From the cell containing the given text, extract its center point as [X, Y] coordinate. 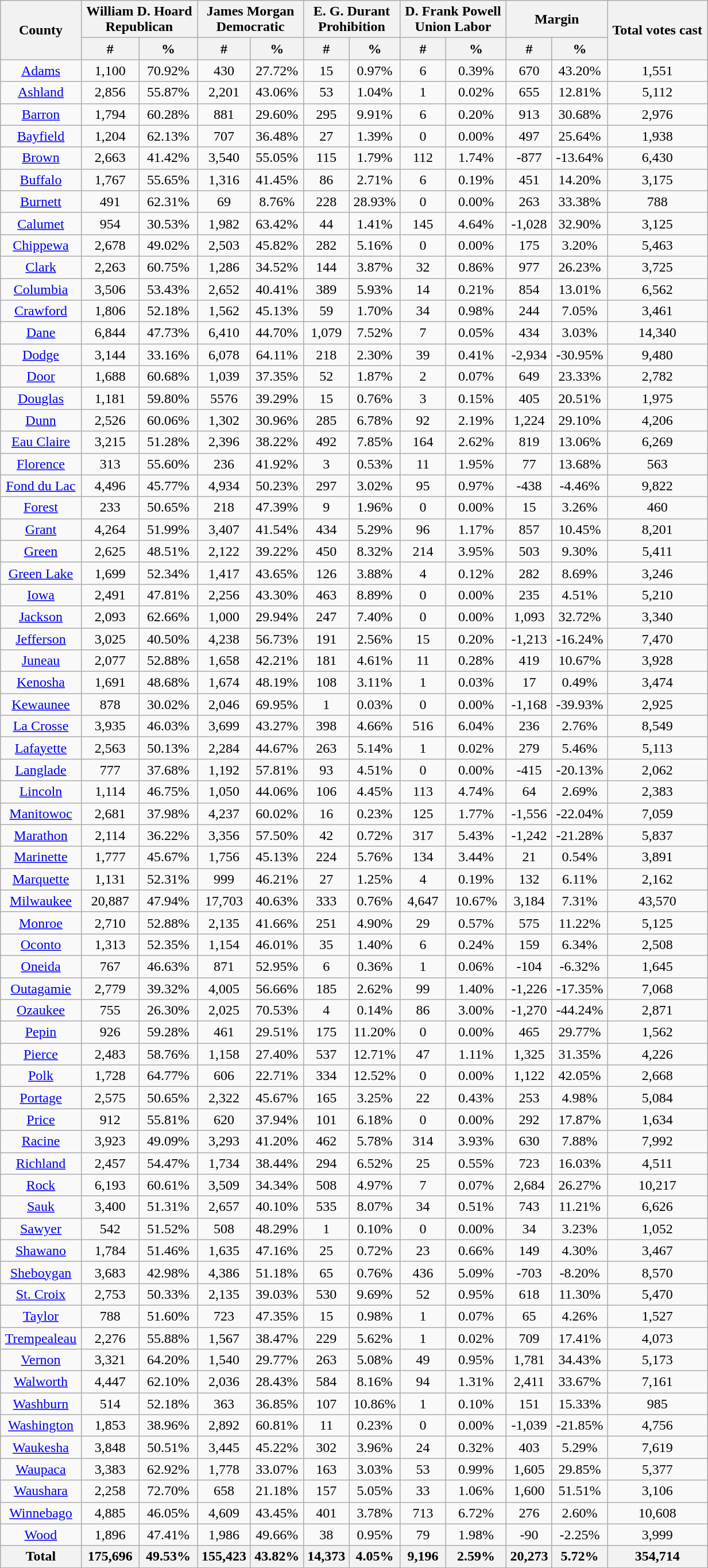
537 [326, 1054]
Dodge [41, 355]
3.00% [477, 1011]
125 [423, 814]
Winnebago [41, 1513]
55.60% [168, 464]
40.50% [168, 639]
E. G. DurantProhibition [351, 20]
1.04% [374, 92]
Vernon [41, 1360]
Racine [41, 1141]
30.96% [277, 420]
5,113 [657, 748]
3,928 [657, 661]
5.09% [477, 1272]
713 [423, 1513]
465 [529, 1032]
1,181 [110, 398]
Ashland [41, 92]
2,681 [110, 814]
1,699 [110, 573]
45.22% [277, 1447]
Buffalo [41, 180]
14 [423, 289]
2,025 [224, 1011]
50.51% [168, 1447]
-39.93% [579, 704]
3,125 [657, 223]
42.98% [168, 1272]
43.27% [277, 726]
Manitowoc [41, 814]
9,196 [423, 1557]
0.05% [477, 333]
649 [529, 377]
2,678 [110, 245]
32.72% [579, 617]
Dunn [41, 420]
214 [423, 551]
40.63% [277, 901]
8.76% [277, 202]
Walworth [41, 1382]
23.33% [579, 377]
2,383 [657, 792]
60.81% [277, 1426]
2.19% [477, 420]
60.61% [168, 1185]
Waushara [41, 1491]
8.89% [374, 595]
28.93% [374, 202]
Washington [41, 1426]
1,100 [110, 71]
2,779 [110, 988]
92 [423, 420]
999 [224, 879]
3,321 [110, 1360]
2,684 [529, 1185]
51.28% [168, 442]
1.74% [477, 158]
28.43% [277, 1382]
2,892 [224, 1426]
17.41% [579, 1338]
Langlade [41, 770]
3,293 [224, 1141]
3,340 [657, 617]
436 [423, 1272]
12.71% [374, 1054]
630 [529, 1141]
398 [326, 726]
7.52% [374, 333]
James MorganDemocratic [250, 20]
Calumet [41, 223]
42.21% [277, 661]
46.63% [168, 966]
-1,039 [529, 1426]
4.66% [374, 726]
333 [326, 901]
2,162 [657, 879]
77 [529, 464]
1,417 [224, 573]
41.54% [277, 529]
1,302 [224, 420]
228 [326, 202]
Sheboygan [41, 1272]
1,806 [110, 311]
Bayfield [41, 136]
2,753 [110, 1294]
47 [423, 1054]
43.06% [277, 92]
55.05% [277, 158]
95 [423, 486]
2,062 [657, 770]
542 [110, 1229]
6,844 [110, 333]
3,474 [657, 683]
0.99% [477, 1469]
4.74% [477, 792]
4.98% [579, 1098]
60.02% [277, 814]
251 [326, 923]
12.52% [374, 1076]
1,316 [224, 180]
La Crosse [41, 726]
2,668 [657, 1076]
53.43% [168, 289]
60.28% [168, 114]
69 [224, 202]
145 [423, 223]
4,264 [110, 529]
Portage [41, 1098]
County [41, 30]
503 [529, 551]
2,411 [529, 1382]
2 [423, 377]
1,093 [529, 617]
151 [529, 1404]
4,447 [110, 1382]
5576 [224, 398]
2,503 [224, 245]
4,226 [657, 1054]
181 [326, 661]
Crawford [41, 311]
50.13% [168, 748]
Jefferson [41, 639]
1,600 [529, 1491]
62.10% [168, 1382]
5,837 [657, 835]
42 [326, 835]
0.36% [374, 966]
Lafayette [41, 748]
1,192 [224, 770]
2,457 [110, 1163]
Margin [556, 20]
96 [423, 529]
69.95% [277, 704]
276 [529, 1513]
64.11% [277, 355]
36.48% [277, 136]
49.66% [277, 1535]
229 [326, 1338]
6,269 [657, 442]
3.02% [374, 486]
2.71% [374, 180]
16.03% [579, 1163]
159 [529, 944]
5,112 [657, 92]
2,710 [110, 923]
Oneida [41, 966]
20,887 [110, 901]
1,982 [224, 223]
11.22% [579, 923]
0.06% [477, 966]
Marinette [41, 857]
36.85% [277, 1404]
Sawyer [41, 1229]
1,325 [529, 1054]
47.41% [168, 1535]
4.64% [477, 223]
Kewaunee [41, 704]
48.68% [168, 683]
0.39% [477, 71]
8.16% [374, 1382]
33.67% [579, 1382]
Grant [41, 529]
3,383 [110, 1469]
3,467 [657, 1250]
34.43% [579, 1360]
Outagamie [41, 988]
5.62% [374, 1338]
297 [326, 486]
62.31% [168, 202]
294 [326, 1163]
2,856 [110, 92]
-16.24% [579, 639]
7,470 [657, 639]
Marathon [41, 835]
Eau Claire [41, 442]
10.86% [374, 1404]
17,703 [224, 901]
31.35% [579, 1054]
5.93% [374, 289]
4.90% [374, 923]
-1,028 [529, 223]
Green [41, 551]
8.69% [579, 573]
1.17% [477, 529]
93 [326, 770]
59 [326, 311]
1,039 [224, 377]
Dane [41, 333]
1,794 [110, 114]
47.81% [168, 595]
1.11% [477, 1054]
419 [529, 661]
497 [529, 136]
St. Croix [41, 1294]
1,050 [224, 792]
2,036 [224, 1382]
658 [224, 1491]
709 [529, 1338]
72.70% [168, 1491]
134 [423, 857]
2,046 [224, 704]
45.77% [168, 486]
618 [529, 1294]
3,025 [110, 639]
-2.25% [579, 1535]
0.24% [477, 944]
46.03% [168, 726]
William D. HoardRepublican [139, 20]
1.31% [477, 1382]
164 [423, 442]
11.21% [579, 1207]
389 [326, 289]
977 [529, 267]
38.44% [277, 1163]
-13.64% [579, 158]
3,106 [657, 1491]
29.60% [277, 114]
30.53% [168, 223]
881 [224, 114]
514 [110, 1404]
1.96% [374, 508]
44.70% [277, 333]
492 [326, 442]
149 [529, 1250]
Richland [41, 1163]
4,647 [423, 901]
5.72% [579, 1557]
60.06% [168, 420]
5,470 [657, 1294]
22.71% [277, 1076]
1,728 [110, 1076]
2,563 [110, 748]
5.46% [579, 748]
0.14% [374, 1011]
7,619 [657, 1447]
29 [423, 923]
43.45% [277, 1513]
913 [529, 114]
52.95% [277, 966]
39.32% [168, 988]
5.08% [374, 1360]
17 [529, 683]
47.39% [277, 508]
Total votes cast [657, 30]
767 [110, 966]
5.78% [374, 1141]
44.67% [277, 748]
144 [326, 267]
3,356 [224, 835]
3,725 [657, 267]
49.09% [168, 1141]
49.53% [168, 1557]
-6.32% [579, 966]
51.51% [579, 1491]
1.87% [374, 377]
7.05% [579, 311]
175,696 [110, 1557]
1.95% [477, 464]
4,073 [657, 1338]
1,688 [110, 377]
3.93% [477, 1141]
0.15% [477, 398]
165 [326, 1098]
2,652 [224, 289]
8,570 [657, 1272]
3,407 [224, 529]
46.01% [277, 944]
44 [326, 223]
4.45% [374, 792]
3,461 [657, 311]
51.18% [277, 1272]
1,658 [224, 661]
5.05% [374, 1491]
Marquette [41, 879]
4,237 [224, 814]
13.06% [579, 442]
1,605 [529, 1469]
49 [423, 1360]
3.26% [579, 508]
55.87% [168, 92]
2,322 [224, 1098]
Brown [41, 158]
3,923 [110, 1141]
50.33% [168, 1294]
Lincoln [41, 792]
819 [529, 442]
-415 [529, 770]
6,078 [224, 355]
-2,934 [529, 355]
26.23% [579, 267]
461 [224, 1032]
3.44% [477, 857]
20,273 [529, 1557]
1.98% [477, 1535]
41.20% [277, 1141]
108 [326, 683]
4,206 [657, 420]
Waupaca [41, 1469]
115 [326, 158]
575 [529, 923]
14,340 [657, 333]
113 [423, 792]
27.40% [277, 1054]
64 [529, 792]
363 [224, 1404]
107 [326, 1404]
7.31% [579, 901]
0.54% [579, 857]
Rock [41, 1185]
70.53% [277, 1011]
-104 [529, 966]
57.81% [277, 770]
6,626 [657, 1207]
401 [326, 1513]
157 [326, 1491]
313 [110, 464]
516 [423, 726]
47.16% [277, 1250]
2.56% [374, 639]
30.02% [168, 704]
405 [529, 398]
54.47% [168, 1163]
3,175 [657, 180]
38.47% [277, 1338]
1,224 [529, 420]
7,059 [657, 814]
15.33% [579, 1404]
13.68% [579, 464]
1,154 [224, 944]
244 [529, 311]
-21.28% [579, 835]
5,084 [657, 1098]
40.41% [277, 289]
59.28% [168, 1032]
491 [110, 202]
317 [423, 835]
Douglas [41, 398]
655 [529, 92]
235 [529, 595]
38.96% [168, 1426]
450 [326, 551]
56.66% [277, 988]
-877 [529, 158]
6.34% [579, 944]
51.31% [168, 1207]
41.42% [168, 158]
101 [326, 1120]
3.78% [374, 1513]
33.16% [168, 355]
163 [326, 1469]
606 [224, 1076]
0.21% [477, 289]
94 [423, 1382]
1,767 [110, 180]
2.76% [579, 726]
-1,242 [529, 835]
5.16% [374, 245]
620 [224, 1120]
743 [529, 1207]
47.73% [168, 333]
354,714 [657, 1557]
2,925 [657, 704]
295 [326, 114]
3,891 [657, 857]
Burnett [41, 202]
2,657 [224, 1207]
59.80% [168, 398]
1,645 [657, 966]
4.05% [374, 1557]
9,480 [657, 355]
-90 [529, 1535]
5.76% [374, 857]
55.88% [168, 1338]
6.11% [579, 879]
1.39% [374, 136]
6.04% [477, 726]
6.18% [374, 1120]
5,210 [657, 595]
871 [224, 966]
3,445 [224, 1447]
463 [326, 595]
3.11% [374, 683]
43.20% [579, 71]
62.92% [168, 1469]
8.32% [374, 551]
3.25% [374, 1098]
6.52% [374, 1163]
39.29% [277, 398]
46.05% [168, 1513]
32 [423, 267]
3.96% [374, 1447]
430 [224, 71]
Monroe [41, 923]
60.68% [168, 377]
-8.20% [579, 1272]
857 [529, 529]
1,114 [110, 792]
13.01% [579, 289]
2,526 [110, 420]
1,634 [657, 1120]
878 [110, 704]
42.05% [579, 1076]
29.10% [579, 420]
62.66% [168, 617]
D. Frank PowellUnion Labor [452, 20]
1,131 [110, 879]
10,608 [657, 1513]
Wood [41, 1535]
Adams [41, 71]
1,778 [224, 1469]
36.22% [168, 835]
79 [423, 1535]
1,896 [110, 1535]
51.46% [168, 1250]
3.88% [374, 573]
535 [326, 1207]
57.50% [277, 835]
50.23% [277, 486]
34.34% [277, 1185]
530 [326, 1294]
670 [529, 71]
0.32% [477, 1447]
-17.35% [579, 988]
4.26% [579, 1316]
64.77% [168, 1076]
191 [326, 639]
2,483 [110, 1054]
58.76% [168, 1054]
23 [423, 1250]
14,373 [326, 1557]
4.61% [374, 661]
3,540 [224, 158]
48.19% [277, 683]
44.06% [277, 792]
2,782 [657, 377]
5,125 [657, 923]
49.02% [168, 245]
Trempealeau [41, 1338]
4,934 [224, 486]
52.34% [168, 573]
0.55% [477, 1163]
Door [41, 377]
5,411 [657, 551]
47.35% [277, 1316]
1,784 [110, 1250]
37.98% [168, 814]
Total [41, 1557]
Barron [41, 114]
2,976 [657, 114]
1,938 [657, 136]
Florence [41, 464]
21 [529, 857]
563 [657, 464]
56.73% [277, 639]
2,077 [110, 661]
45.82% [277, 245]
285 [326, 420]
43.65% [277, 573]
2.69% [579, 792]
0.41% [477, 355]
38 [326, 1535]
11.20% [374, 1032]
8.07% [374, 1207]
3,506 [110, 289]
292 [529, 1120]
106 [326, 792]
0.57% [477, 923]
41.92% [277, 464]
43,570 [657, 901]
4,756 [657, 1426]
1,975 [657, 398]
1,781 [529, 1360]
7.40% [374, 617]
Jackson [41, 617]
-1,226 [529, 988]
Columbia [41, 289]
5,173 [657, 1360]
25.64% [579, 136]
-1,213 [529, 639]
10.45% [579, 529]
1,986 [224, 1535]
7,992 [657, 1141]
4,005 [224, 988]
51.99% [168, 529]
6.78% [374, 420]
6,193 [110, 1185]
Waukesha [41, 1447]
0.12% [477, 573]
22 [423, 1098]
126 [326, 573]
132 [529, 879]
37.68% [168, 770]
4,496 [110, 486]
33.07% [277, 1469]
52.31% [168, 879]
14.20% [579, 180]
314 [423, 1141]
1,540 [224, 1360]
26.27% [579, 1185]
4,238 [224, 639]
2.59% [477, 1557]
Taylor [41, 1316]
1,079 [326, 333]
46.75% [168, 792]
6,562 [657, 289]
Juneau [41, 661]
5.14% [374, 748]
451 [529, 180]
-20.13% [579, 770]
39.03% [277, 1294]
46.21% [277, 879]
70.92% [168, 71]
2.60% [579, 1513]
755 [110, 1011]
-1,556 [529, 814]
21.18% [277, 1491]
854 [529, 289]
60.75% [168, 267]
9 [326, 508]
707 [224, 136]
2,263 [110, 267]
1,551 [657, 71]
52.35% [168, 944]
7.88% [579, 1141]
1.41% [374, 223]
2,284 [224, 748]
3,848 [110, 1447]
985 [657, 1404]
Pierce [41, 1054]
3,215 [110, 442]
7.85% [374, 442]
0.51% [477, 1207]
912 [110, 1120]
-30.95% [579, 355]
3.95% [477, 551]
6,430 [657, 158]
1,000 [224, 617]
35 [326, 944]
279 [529, 748]
1.25% [374, 879]
2,396 [224, 442]
27.72% [277, 71]
2,122 [224, 551]
777 [110, 770]
51.60% [168, 1316]
29.94% [277, 617]
9,822 [657, 486]
Shawano [41, 1250]
33 [423, 1491]
Green Lake [41, 573]
5.43% [477, 835]
39.22% [277, 551]
2,258 [110, 1491]
-21.85% [579, 1426]
1.79% [374, 158]
Price [41, 1120]
0.43% [477, 1098]
41.66% [277, 923]
Oconto [41, 944]
51.52% [168, 1229]
185 [326, 988]
Kenosha [41, 683]
1,286 [224, 267]
64.20% [168, 1360]
5,377 [657, 1469]
4.97% [374, 1185]
55.65% [168, 180]
460 [657, 508]
Milwaukee [41, 901]
-703 [529, 1272]
3,509 [224, 1185]
32.90% [579, 223]
4,885 [110, 1513]
302 [326, 1447]
30.68% [579, 114]
3,246 [657, 573]
47.94% [168, 901]
Clark [41, 267]
1.70% [374, 311]
926 [110, 1032]
Washburn [41, 1404]
-4.46% [579, 486]
462 [326, 1141]
26.30% [168, 1011]
334 [326, 1076]
2,093 [110, 617]
24 [423, 1447]
1.06% [477, 1491]
2,871 [657, 1011]
17.87% [579, 1120]
1,204 [110, 136]
7,068 [657, 988]
2,276 [110, 1338]
-438 [529, 486]
29.85% [579, 1469]
3,400 [110, 1207]
1,313 [110, 944]
3,699 [224, 726]
954 [110, 223]
4,609 [224, 1513]
1,122 [529, 1076]
12.81% [579, 92]
48.29% [277, 1229]
37.35% [277, 377]
2,625 [110, 551]
403 [529, 1447]
2,508 [657, 944]
8,201 [657, 529]
9.30% [579, 551]
Chippewa [41, 245]
1,756 [224, 857]
2,114 [110, 835]
253 [529, 1098]
9.91% [374, 114]
1,674 [224, 683]
233 [110, 508]
2,256 [224, 595]
33.38% [579, 202]
4,511 [657, 1163]
155,423 [224, 1557]
55.81% [168, 1120]
Polk [41, 1076]
1,527 [657, 1316]
0.49% [579, 683]
43.30% [277, 595]
2,491 [110, 595]
63.42% [277, 223]
Fond du Lac [41, 486]
0.86% [477, 267]
1,567 [224, 1338]
-22.04% [579, 814]
29.51% [277, 1032]
1.77% [477, 814]
Sauk [41, 1207]
6.72% [477, 1513]
9.69% [374, 1294]
6,410 [224, 333]
224 [326, 857]
4,386 [224, 1272]
584 [326, 1382]
1,158 [224, 1054]
1,853 [110, 1426]
3.87% [374, 267]
3.23% [579, 1229]
247 [326, 617]
0.66% [477, 1250]
-44.24% [579, 1011]
Pepin [41, 1032]
34.52% [277, 267]
99 [423, 988]
2,575 [110, 1098]
1,734 [224, 1163]
39 [423, 355]
40.10% [277, 1207]
43.82% [277, 1557]
3,184 [529, 901]
1,691 [110, 683]
20.51% [579, 398]
2,663 [110, 158]
3,935 [110, 726]
3,144 [110, 355]
0.28% [477, 661]
0.53% [374, 464]
38.22% [277, 442]
62.13% [168, 136]
Forest [41, 508]
2.30% [374, 355]
41.45% [277, 180]
112 [423, 158]
-1,270 [529, 1011]
48.51% [168, 551]
Iowa [41, 595]
37.94% [277, 1120]
Ozaukee [41, 1011]
-1,168 [529, 704]
3,683 [110, 1272]
8,549 [657, 726]
3,999 [657, 1535]
7,161 [657, 1382]
2,201 [224, 92]
1,777 [110, 857]
4.30% [579, 1250]
11.30% [579, 1294]
3.20% [579, 245]
1,635 [224, 1250]
5,463 [657, 245]
1,052 [657, 1229]
16 [326, 814]
10,217 [657, 1185]
